Detect which cell encompasses the target text, then output its (X, Y) center coordinate. 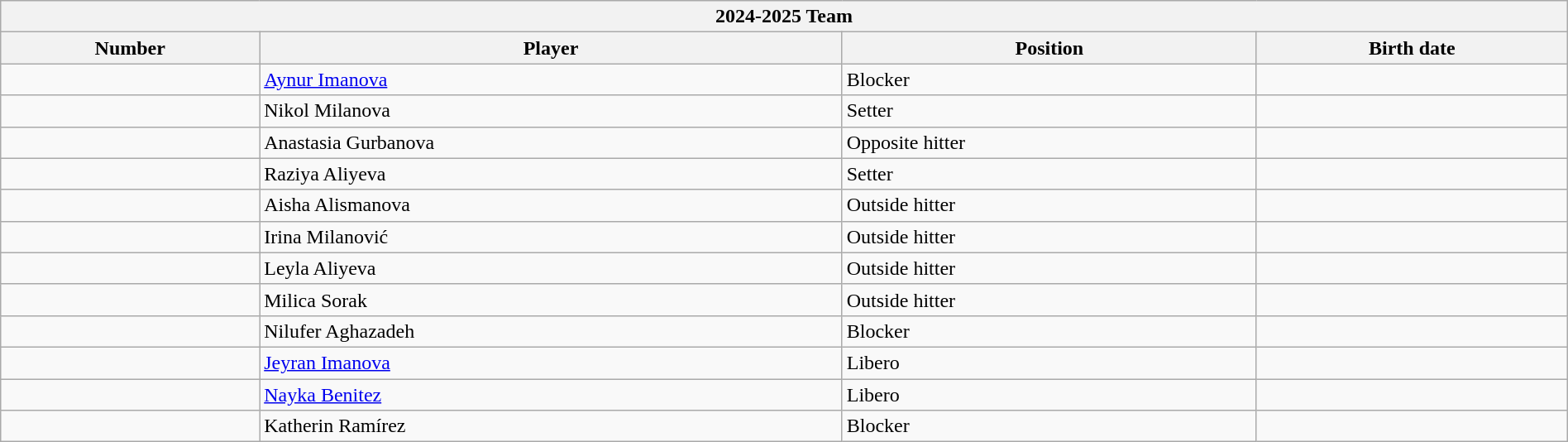
Leyla Aliyeva (551, 268)
Nilufer Aghazadeh (551, 331)
Anastasia Gurbanova (551, 142)
Aynur Imanova (551, 79)
Milica Sorak (551, 300)
Jeyran Imanova (551, 363)
2024-2025 Team (784, 17)
Player (551, 48)
Birth date (1412, 48)
Nikol Milanova (551, 111)
Katherin Ramírez (551, 426)
Aisha Alismanova (551, 205)
Nayka Benitez (551, 395)
Irina Milanović (551, 237)
Raziya Aliyeva (551, 174)
Number (131, 48)
Position (1049, 48)
Opposite hitter (1049, 142)
